Find where the given text appears and provide that cell's center as [x, y] coordinate. 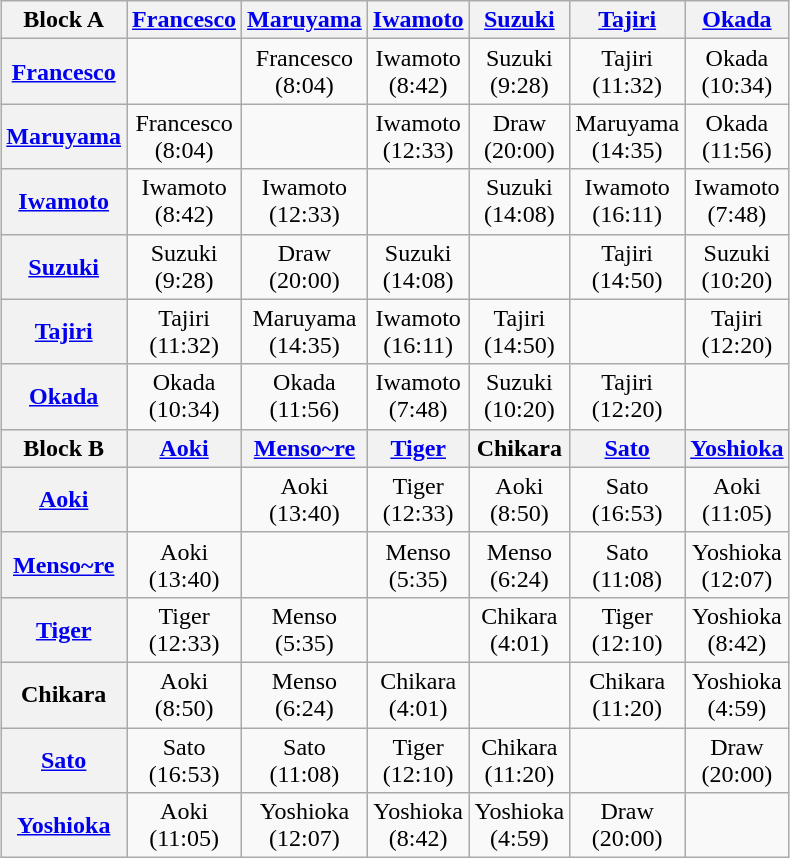
Block B [64, 448]
Block A [64, 20]
